From the cell containing the given text, extract its center point as (X, Y) coordinate. 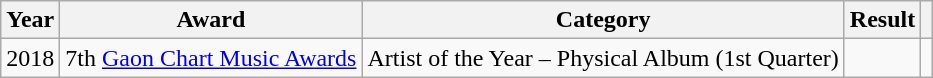
Result (882, 20)
Year (30, 20)
2018 (30, 58)
7th Gaon Chart Music Awards (211, 58)
Artist of the Year – Physical Album (1st Quarter) (603, 58)
Award (211, 20)
Category (603, 20)
